Return (X, Y) of the center of cell containing provided text 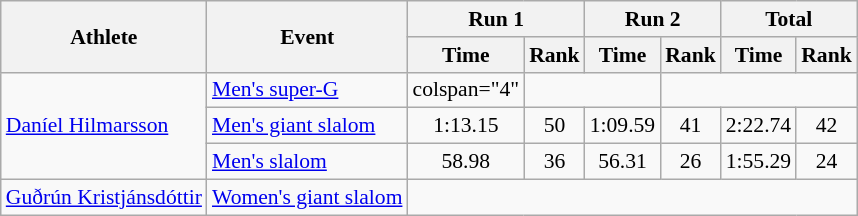
Total (789, 19)
Guðrún Kristjánsdóttir (104, 197)
58.98 (466, 162)
36 (554, 162)
24 (826, 162)
56.31 (622, 162)
Run 2 (653, 19)
Men's giant slalom (308, 126)
41 (690, 126)
Men's super-G (308, 90)
Daníel Hilmarsson (104, 126)
1:09.59 (622, 126)
Athlete (104, 36)
Women's giant slalom (308, 197)
26 (690, 162)
Men's slalom (308, 162)
42 (826, 126)
Run 1 (496, 19)
colspan="4" (466, 90)
1:13.15 (466, 126)
2:22.74 (758, 126)
1:55.29 (758, 162)
Event (308, 36)
50 (554, 126)
